Detect which cell encompasses the target text, then output its (x, y) center coordinate. 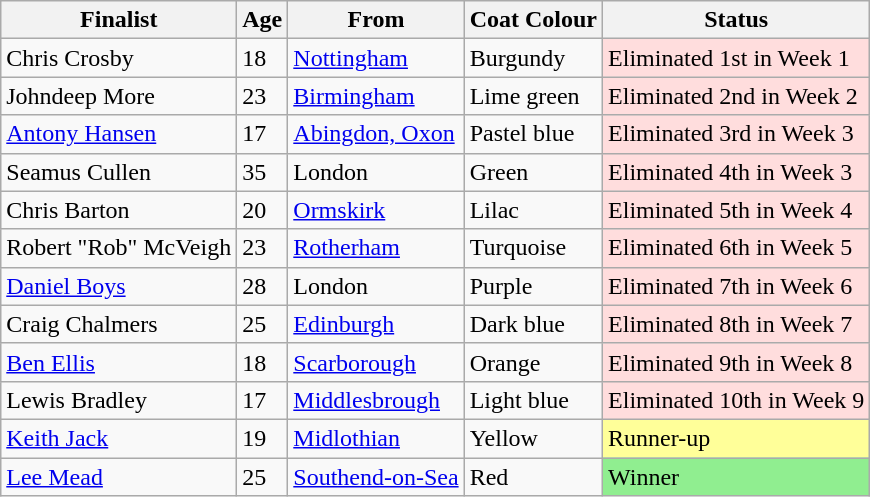
Eliminated 3rd in Week 3 (736, 134)
Craig Chalmers (119, 324)
Eliminated 5th in Week 4 (736, 210)
Lewis Bradley (119, 400)
Antony Hansen (119, 134)
Eliminated 9th in Week 8 (736, 362)
Midlothian (376, 438)
Eliminated 4th in Week 3 (736, 172)
Lilac (533, 210)
Runner-up (736, 438)
Burgundy (533, 58)
Ormskirk (376, 210)
Scarborough (376, 362)
Chris Barton (119, 210)
Finalist (119, 20)
From (376, 20)
Pastel blue (533, 134)
Green (533, 172)
28 (262, 286)
Abingdon, Oxon (376, 134)
Eliminated 2nd in Week 2 (736, 96)
Lee Mead (119, 477)
Ben Ellis (119, 362)
Dark blue (533, 324)
Yellow (533, 438)
Purple (533, 286)
Birmingham (376, 96)
Edinburgh (376, 324)
Eliminated 8th in Week 7 (736, 324)
Red (533, 477)
Status (736, 20)
Lime green (533, 96)
Orange (533, 362)
Eliminated 1st in Week 1 (736, 58)
20 (262, 210)
Nottingham (376, 58)
Age (262, 20)
Chris Crosby (119, 58)
Middlesbrough (376, 400)
Coat Colour (533, 20)
Eliminated 10th in Week 9 (736, 400)
Seamus Cullen (119, 172)
Robert "Rob" McVeigh (119, 248)
Light blue (533, 400)
Eliminated 7th in Week 6 (736, 286)
Winner (736, 477)
35 (262, 172)
Keith Jack (119, 438)
Rotherham (376, 248)
Daniel Boys (119, 286)
Eliminated 6th in Week 5 (736, 248)
Turquoise (533, 248)
19 (262, 438)
Southend-on-Sea (376, 477)
Johndeep More (119, 96)
